Pinpoint the cell where the given text exists, returning its [x, y] midpoint coordinate. 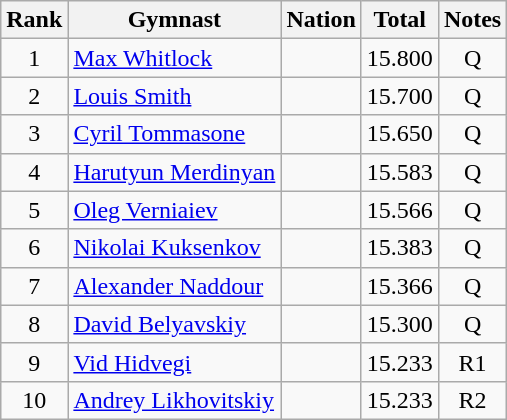
Vid Hidvegi [174, 362]
Oleg Verniaiev [174, 210]
Rank [34, 20]
15.383 [400, 248]
6 [34, 248]
Max Whitlock [174, 58]
9 [34, 362]
15.700 [400, 96]
15.566 [400, 210]
Louis Smith [174, 96]
R2 [472, 400]
10 [34, 400]
Nikolai Kuksenkov [174, 248]
8 [34, 324]
Total [400, 20]
Andrey Likhovitskiy [174, 400]
Gymnast [174, 20]
4 [34, 172]
5 [34, 210]
15.583 [400, 172]
15.366 [400, 286]
Notes [472, 20]
15.650 [400, 134]
Harutyun Merdinyan [174, 172]
Nation [321, 20]
15.300 [400, 324]
Alexander Naddour [174, 286]
1 [34, 58]
15.800 [400, 58]
2 [34, 96]
Cyril Tommasone [174, 134]
R1 [472, 362]
David Belyavskiy [174, 324]
7 [34, 286]
3 [34, 134]
